Return the [X, Y] coordinate for the center point of the cell that contains the specified text.  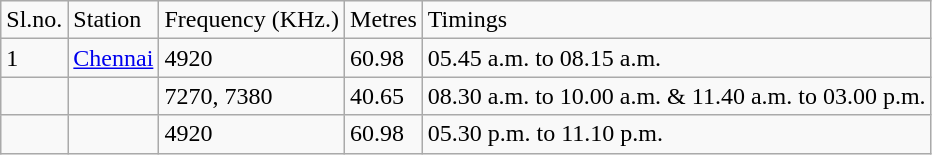
Timings [676, 20]
Metres [384, 20]
1 [34, 58]
Frequency (KHz.) [252, 20]
05.45 a.m. to 08.15 a.m. [676, 58]
Station [114, 20]
40.65 [384, 96]
05.30 p.m. to 11.10 p.m. [676, 134]
Chennai [114, 58]
7270, 7380 [252, 96]
Sl.no. [34, 20]
08.30 a.m. to 10.00 a.m. & 11.40 a.m. to 03.00 p.m. [676, 96]
